Provide the (X, Y) coordinate of the cell's center where the given text is located.  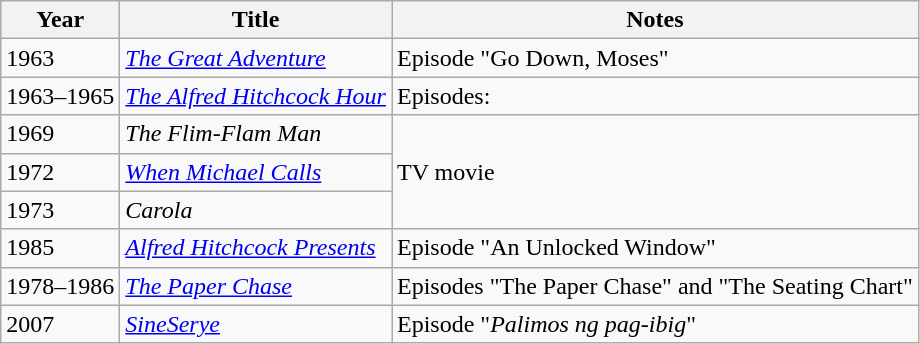
Episode "An Unlocked Window" (656, 248)
Episodes "The Paper Chase" and "The Seating Chart" (656, 286)
1963–1965 (60, 96)
Carola (256, 210)
1978–1986 (60, 286)
SineSerye (256, 324)
Episodes: (656, 96)
1973 (60, 210)
1969 (60, 134)
TV movie (656, 172)
2007 (60, 324)
Episode "Palimos ng pag-ibig" (656, 324)
The Flim-Flam Man (256, 134)
Year (60, 20)
1985 (60, 248)
When Michael Calls (256, 172)
The Paper Chase (256, 286)
The Great Adventure (256, 58)
Alfred Hitchcock Presents (256, 248)
1963 (60, 58)
Title (256, 20)
Episode "Go Down, Moses" (656, 58)
The Alfred Hitchcock Hour (256, 96)
Notes (656, 20)
1972 (60, 172)
